Return the [x, y] coordinate for the center point of the cell that contains the specified text.  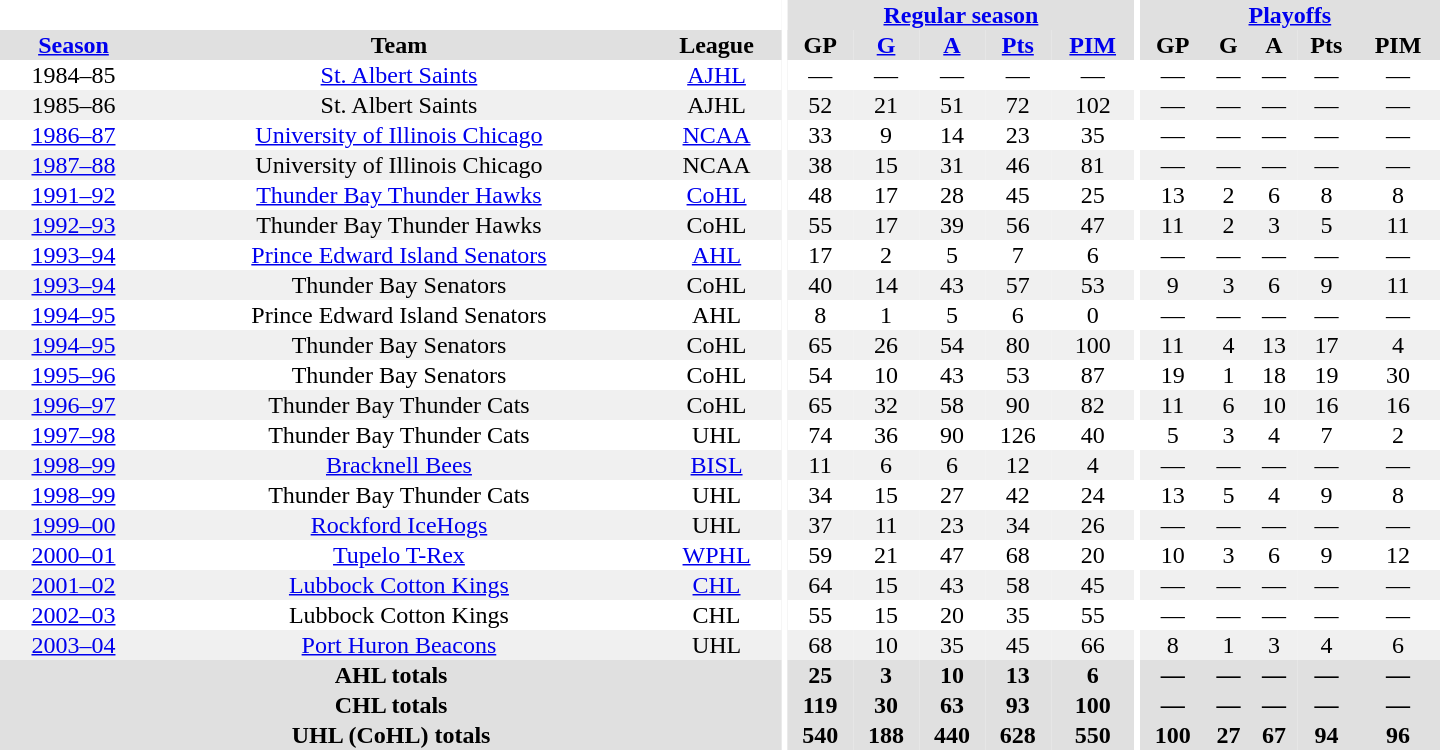
Bracknell Bees [399, 465]
UHL (CoHL) totals [391, 735]
Rockford IceHogs [399, 525]
126 [1018, 435]
BISL [716, 465]
93 [1018, 705]
63 [952, 705]
1992–93 [74, 225]
2003–04 [74, 645]
1986–87 [74, 135]
1987–88 [74, 165]
628 [1018, 735]
0 [1093, 315]
66 [1093, 645]
24 [1093, 495]
1999–00 [74, 525]
38 [820, 165]
League [716, 45]
82 [1093, 405]
1996–97 [74, 405]
28 [952, 195]
36 [886, 435]
94 [1326, 735]
1985–86 [74, 105]
2002–03 [74, 615]
AHL totals [391, 675]
Tupelo T-Rex [399, 555]
56 [1018, 225]
1997–98 [74, 435]
48 [820, 195]
31 [952, 165]
119 [820, 705]
67 [1274, 735]
51 [952, 105]
188 [886, 735]
37 [820, 525]
81 [1093, 165]
80 [1018, 345]
1991–92 [74, 195]
72 [1018, 105]
32 [886, 405]
1984–85 [74, 75]
96 [1398, 735]
Season [74, 45]
87 [1093, 375]
102 [1093, 105]
550 [1093, 735]
440 [952, 735]
Port Huron Beacons [399, 645]
CHL totals [391, 705]
1995–96 [74, 375]
52 [820, 105]
33 [820, 135]
46 [1018, 165]
18 [1274, 375]
59 [820, 555]
Team [399, 45]
39 [952, 225]
74 [820, 435]
42 [1018, 495]
64 [820, 585]
Regular season [960, 15]
2001–02 [74, 585]
57 [1018, 285]
2000–01 [74, 555]
Playoffs [1290, 15]
WPHL [716, 555]
540 [820, 735]
